For the text-containing cell, return its midpoint in [x, y] coordinate format. 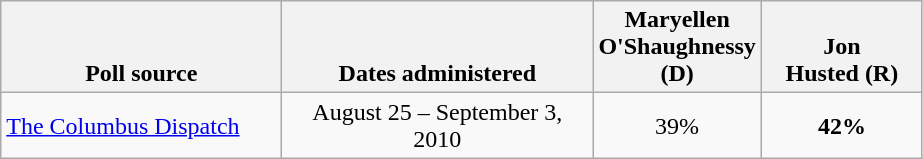
42% [842, 126]
39% [677, 126]
The Columbus Dispatch [142, 126]
Poll source [142, 47]
MaryellenO'Shaughnessy (D) [677, 47]
JonHusted (R) [842, 47]
August 25 – September 3, 2010 [438, 126]
Dates administered [438, 47]
